Scan for the cell matching the given text and deliver its (X, Y) coordinate at center. 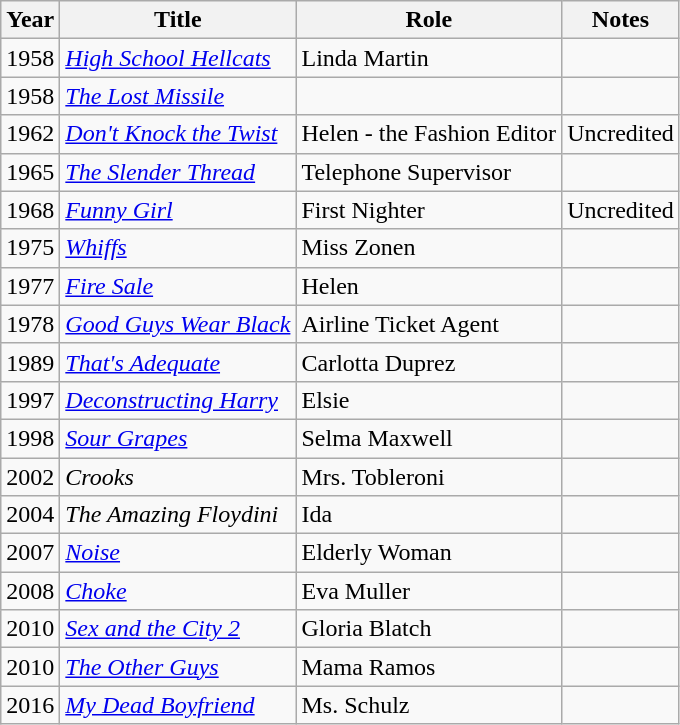
Mrs. Tobleroni (429, 477)
Sour Grapes (178, 438)
Miss Zonen (429, 248)
The Amazing Floydini (178, 515)
Good Guys Wear Black (178, 324)
Telephone Supervisor (429, 172)
1965 (30, 172)
Title (178, 20)
Helen (429, 286)
Choke (178, 591)
Sex and the City 2 (178, 629)
First Nighter (429, 210)
Elderly Woman (429, 553)
Ida (429, 515)
Gloria Blatch (429, 629)
1998 (30, 438)
Notes (621, 20)
2008 (30, 591)
Selma Maxwell (429, 438)
1997 (30, 400)
Eva Muller (429, 591)
Carlotta Duprez (429, 362)
Whiffs (178, 248)
The Other Guys (178, 667)
1962 (30, 134)
2004 (30, 515)
1977 (30, 286)
Linda Martin (429, 58)
2016 (30, 705)
2002 (30, 477)
That's Adequate (178, 362)
1978 (30, 324)
The Lost Missile (178, 96)
Funny Girl (178, 210)
Mama Ramos (429, 667)
2007 (30, 553)
1989 (30, 362)
My Dead Boyfriend (178, 705)
Crooks (178, 477)
Elsie (429, 400)
1975 (30, 248)
Role (429, 20)
1968 (30, 210)
Ms. Schulz (429, 705)
Helen - the Fashion Editor (429, 134)
High School Hellcats (178, 58)
The Slender Thread (178, 172)
Deconstructing Harry (178, 400)
Don't Knock the Twist (178, 134)
Year (30, 20)
Fire Sale (178, 286)
Airline Ticket Agent (429, 324)
Noise (178, 553)
